Identify which cell holds the provided text, then report its (x, y) central coordinate. 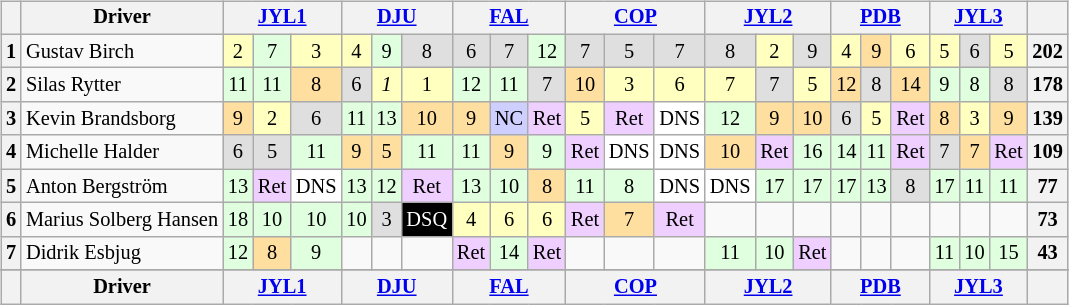
77 (1048, 186)
DSQ (427, 220)
Gustav Birch (122, 51)
Didrik Esbjug (122, 253)
109 (1048, 152)
Kevin Brandsborg (122, 119)
202 (1048, 51)
18 (238, 220)
Silas Rytter (122, 85)
43 (1048, 253)
15 (1009, 253)
Marius Solberg Hansen (122, 220)
73 (1048, 220)
Michelle Halder (122, 152)
NC (509, 119)
16 (812, 152)
139 (1048, 119)
Anton Bergström (122, 186)
178 (1048, 85)
